Search for the cell housing the specified text and yield its [X, Y] center coordinate. 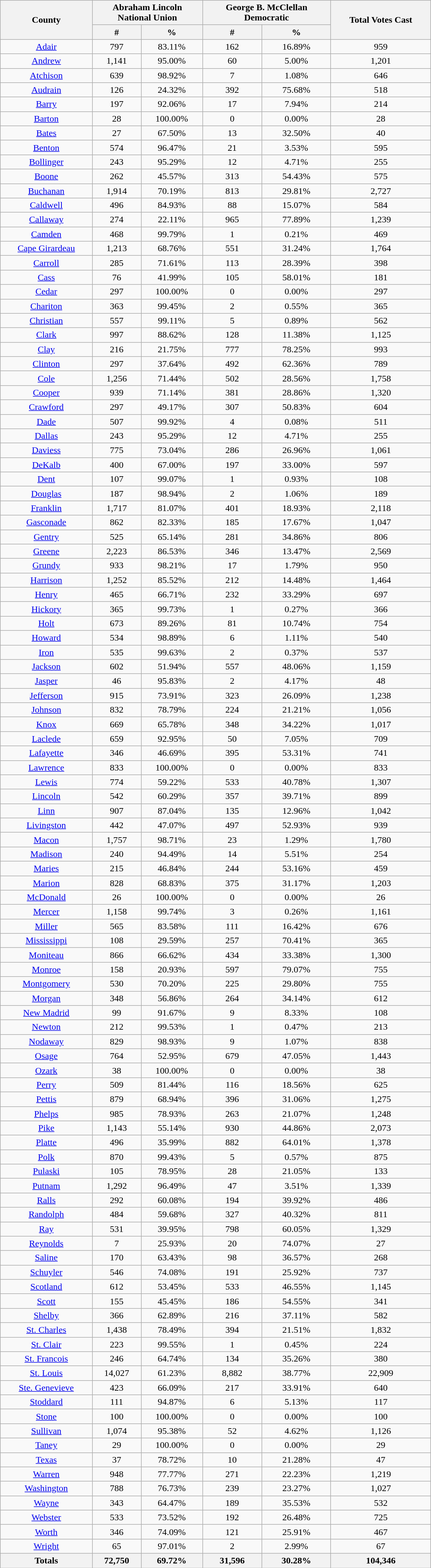
98 [232, 1258]
Clinton [46, 364]
170 [117, 1258]
73.52% [172, 1517]
39.92% [296, 1200]
St. Clair [46, 1344]
128 [232, 335]
Webster [46, 1517]
930 [232, 1128]
997 [117, 335]
1,145 [381, 1287]
107 [117, 479]
48.06% [296, 667]
907 [117, 811]
540 [381, 638]
46.69% [172, 753]
60.29% [172, 796]
26.09% [296, 696]
31.17% [296, 883]
77.89% [296, 220]
1,203 [381, 883]
Clark [46, 335]
993 [381, 349]
26.48% [296, 1517]
262 [117, 176]
673 [117, 623]
Schuyler [46, 1272]
Jefferson [46, 696]
Nodaway [46, 1041]
1.08% [296, 75]
764 [117, 1056]
Clay [46, 349]
Marion [46, 883]
1,832 [381, 1330]
532 [381, 1503]
797 [117, 47]
1,239 [381, 220]
85.52% [172, 580]
Taney [46, 1445]
16.89% [296, 47]
76.73% [172, 1488]
71.61% [172, 263]
1.11% [296, 638]
1,252 [117, 580]
10.74% [296, 623]
535 [117, 652]
62.89% [172, 1315]
1.79% [296, 566]
400 [117, 465]
582 [381, 1315]
67.50% [172, 133]
92.95% [172, 739]
29.80% [296, 984]
26.96% [296, 450]
58.01% [296, 277]
50.83% [296, 407]
McDonald [46, 897]
98.89% [172, 638]
39.71% [296, 796]
78.95% [172, 1171]
116 [232, 1085]
213 [381, 1027]
Lewis [46, 782]
65 [117, 1546]
343 [117, 1503]
281 [232, 537]
327 [232, 1215]
965 [232, 220]
1,914 [117, 191]
1,213 [117, 249]
392 [232, 90]
22.11% [172, 220]
575 [381, 176]
Pulaski [46, 1171]
Polk [46, 1157]
5.00% [296, 61]
Carroll [46, 263]
68.76% [172, 249]
948 [117, 1474]
Madison [46, 854]
307 [232, 407]
38.77% [296, 1373]
2,118 [381, 508]
54.55% [296, 1301]
604 [381, 407]
99 [117, 1013]
Macon [46, 839]
53.45% [172, 1287]
Jackson [46, 667]
Dent [46, 479]
71.44% [172, 378]
1,443 [381, 1056]
292 [117, 1200]
20 [232, 1243]
61.23% [172, 1373]
Worth [46, 1532]
0.45% [296, 1344]
271 [232, 1474]
35.99% [172, 1143]
434 [232, 955]
181 [381, 277]
1,074 [117, 1431]
Christian [46, 320]
4.17% [296, 681]
Stone [46, 1416]
Caldwell [46, 205]
63.43% [172, 1258]
60 [232, 61]
72,750 [117, 1560]
78.79% [172, 710]
1,158 [117, 912]
507 [117, 422]
546 [117, 1272]
98.71% [172, 839]
59.68% [172, 1215]
8,882 [232, 1373]
39.95% [172, 1229]
25.92% [296, 1272]
Shelby [46, 1315]
Barton [46, 119]
Cedar [46, 292]
21.51% [296, 1330]
66.71% [172, 594]
459 [381, 868]
Jasper [46, 681]
875 [381, 1157]
0.37% [296, 652]
10 [232, 1460]
89.26% [172, 623]
1.29% [296, 839]
1,126 [381, 1431]
76 [117, 277]
Cole [46, 378]
73.04% [172, 450]
381 [232, 392]
Harrison [46, 580]
155 [117, 1301]
502 [232, 378]
659 [117, 739]
49.17% [172, 407]
71.14% [172, 392]
1,143 [117, 1128]
194 [232, 1200]
99.45% [172, 306]
46 [117, 681]
126 [117, 90]
223 [117, 1344]
1,780 [381, 839]
52 [232, 1431]
Bates [46, 133]
DeKalb [46, 465]
Platte [46, 1143]
192 [232, 1517]
725 [381, 1517]
Reynolds [46, 1243]
52.93% [296, 825]
565 [117, 926]
60.08% [172, 1200]
363 [117, 306]
73.91% [172, 696]
60.05% [296, 1229]
Sullivan [46, 1431]
Warren [46, 1474]
486 [381, 1200]
Abraham LincolnNational Union [147, 13]
8.33% [296, 1013]
45.45% [172, 1301]
George B. McClellanDemocratic [266, 13]
53.16% [296, 868]
640 [381, 1388]
Gasconade [46, 522]
Holt [46, 623]
98.92% [172, 75]
Scott [46, 1301]
Totals [46, 1560]
1.07% [296, 1041]
18.93% [296, 508]
65.14% [172, 537]
395 [232, 753]
51.94% [172, 667]
Audrain [46, 90]
31.24% [296, 249]
562 [381, 320]
104,346 [381, 1560]
244 [232, 868]
676 [381, 926]
1,464 [381, 580]
24.32% [172, 90]
37.11% [296, 1315]
35.53% [296, 1503]
81.44% [172, 1085]
92.06% [172, 104]
95.38% [172, 1431]
Stoddard [46, 1402]
Mercer [46, 912]
0.08% [296, 422]
78.25% [296, 349]
1,292 [117, 1186]
2,569 [381, 551]
Osage [46, 1056]
646 [381, 75]
66.09% [172, 1388]
788 [117, 1488]
530 [117, 984]
Perry [46, 1085]
135 [232, 811]
28.86% [296, 392]
56.86% [172, 998]
65.78% [172, 724]
465 [117, 594]
186 [232, 1301]
832 [117, 710]
423 [117, 1388]
Dallas [46, 436]
37 [117, 1460]
97.01% [172, 1546]
Greene [46, 551]
74.08% [172, 1272]
53.31% [296, 753]
133 [381, 1171]
30.28% [296, 1560]
777 [232, 349]
1,017 [381, 724]
933 [117, 566]
709 [381, 739]
1,256 [117, 378]
74.09% [172, 1532]
1,141 [117, 61]
828 [117, 883]
1,438 [117, 1330]
82.33% [172, 522]
899 [381, 796]
47.07% [172, 825]
98.94% [172, 494]
31,596 [232, 1560]
121 [232, 1532]
2.99% [296, 1546]
442 [117, 825]
99.53% [172, 1027]
28.39% [296, 263]
91.67% [172, 1013]
81 [232, 623]
2,073 [381, 1128]
21.07% [296, 1113]
Total Votes Cast [381, 20]
217 [232, 1388]
21.28% [296, 1460]
81.07% [172, 508]
68.83% [172, 883]
40 [381, 133]
798 [232, 1229]
285 [117, 263]
46.55% [296, 1287]
1,307 [381, 782]
542 [117, 796]
162 [232, 47]
40.32% [296, 1215]
21.21% [296, 710]
Putnam [46, 1186]
1,300 [381, 955]
33.00% [296, 465]
54.43% [296, 176]
45.57% [172, 176]
1,378 [381, 1143]
Henry [46, 594]
88 [232, 205]
7.05% [296, 739]
99.07% [172, 479]
0.55% [296, 306]
Washington [46, 1488]
St. Charles [46, 1330]
4 [232, 422]
14.48% [296, 580]
69.72% [172, 1560]
34.22% [296, 724]
Barry [46, 104]
67 [381, 1546]
398 [381, 263]
394 [232, 1330]
Cooper [46, 392]
492 [232, 364]
1,125 [381, 335]
44.86% [296, 1128]
86.53% [172, 551]
23 [232, 839]
254 [381, 854]
33.91% [296, 1388]
28.56% [296, 378]
St. Louis [46, 1373]
79.07% [296, 969]
531 [117, 1229]
Knox [46, 724]
22.23% [296, 1474]
1.06% [296, 494]
Lafayette [46, 753]
15.07% [296, 205]
Linn [46, 811]
99.92% [172, 422]
68.94% [172, 1099]
11.38% [296, 335]
Crawford [46, 407]
1,275 [381, 1099]
Chariton [46, 306]
31.06% [296, 1099]
Cape Girardeau [46, 249]
1,320 [381, 392]
70.41% [296, 941]
Laclede [46, 739]
St. Francois [46, 1359]
158 [117, 969]
Grundy [46, 566]
47.05% [296, 1056]
Wayne [46, 1503]
34.86% [296, 537]
14 [232, 854]
36.57% [296, 1258]
829 [117, 1041]
537 [381, 652]
41.99% [172, 277]
Buchanan [46, 191]
669 [117, 724]
375 [232, 883]
469 [381, 234]
775 [117, 450]
1,717 [117, 508]
1,764 [381, 249]
240 [117, 854]
59.22% [172, 782]
1,056 [381, 710]
246 [117, 1359]
Benton [46, 147]
679 [232, 1056]
40.78% [296, 782]
602 [117, 667]
1,219 [381, 1474]
2,223 [117, 551]
87.04% [172, 811]
1,757 [117, 839]
468 [117, 234]
3.53% [296, 147]
Randolph [46, 1215]
21 [232, 147]
99.11% [172, 320]
46.84% [172, 868]
96.47% [172, 147]
264 [232, 998]
484 [117, 1215]
1,758 [381, 378]
Callaway [46, 220]
32.50% [296, 133]
1,042 [381, 811]
35.26% [296, 1359]
467 [381, 1532]
187 [117, 494]
214 [381, 104]
23.27% [296, 1488]
232 [232, 594]
16.42% [296, 926]
Mississippi [46, 941]
239 [232, 1488]
Cass [46, 277]
625 [381, 1085]
Boone [46, 176]
Newton [46, 1027]
52.95% [172, 1056]
263 [232, 1113]
511 [381, 422]
639 [117, 75]
29.59% [172, 941]
5.13% [296, 1402]
1,027 [381, 1488]
95.00% [172, 61]
88.62% [172, 335]
Moniteau [46, 955]
99.55% [172, 1344]
Pettis [46, 1099]
274 [117, 220]
741 [381, 753]
5.51% [296, 854]
50 [232, 739]
67.00% [172, 465]
Douglas [46, 494]
94.87% [172, 1402]
17.67% [296, 522]
18.56% [296, 1085]
Ozark [46, 1070]
497 [232, 825]
380 [381, 1359]
64.47% [172, 1503]
Adair [46, 47]
Howard [46, 638]
754 [381, 623]
83.11% [172, 47]
84.93% [172, 205]
33.38% [296, 955]
20.93% [172, 969]
866 [117, 955]
Franklin [46, 508]
0.27% [296, 609]
1,248 [381, 1113]
Johnson [46, 710]
Scotland [46, 1287]
96.49% [172, 1186]
21.05% [296, 1171]
48 [381, 681]
Hickory [46, 609]
Pike [46, 1128]
25.93% [172, 1243]
Gentry [46, 537]
Miller [46, 926]
Lincoln [46, 796]
2,727 [381, 191]
1,201 [381, 61]
7.94% [296, 104]
4.62% [296, 1431]
313 [232, 176]
99.43% [172, 1157]
1,339 [381, 1186]
Ralls [46, 1200]
134 [232, 1359]
0.93% [296, 479]
225 [232, 984]
191 [232, 1272]
396 [232, 1099]
323 [232, 696]
Andrew [46, 61]
Atchison [46, 75]
401 [232, 508]
551 [232, 249]
357 [232, 796]
21.75% [172, 349]
Ste. Genevieve [46, 1388]
34.14% [296, 998]
813 [232, 191]
98.93% [172, 1041]
1,329 [381, 1229]
341 [381, 1301]
1,047 [381, 522]
99.63% [172, 652]
Montgomery [46, 984]
879 [117, 1099]
286 [232, 450]
12.96% [296, 811]
70.20% [172, 984]
55.14% [172, 1128]
Ray [46, 1229]
113 [232, 263]
95.83% [172, 681]
99.74% [172, 912]
882 [232, 1143]
870 [117, 1157]
959 [381, 47]
0.21% [296, 234]
3.51% [296, 1186]
1,061 [381, 450]
22,909 [381, 1373]
737 [381, 1272]
774 [117, 782]
0.47% [296, 1027]
Phelps [46, 1113]
Iron [46, 652]
518 [381, 90]
0.57% [296, 1157]
1,238 [381, 696]
Maries [46, 868]
0.89% [296, 320]
697 [381, 594]
3 [232, 912]
268 [381, 1258]
525 [117, 537]
185 [232, 522]
811 [381, 1215]
595 [381, 147]
64.01% [296, 1143]
75.68% [296, 90]
83.58% [172, 926]
94.49% [172, 854]
Wright [46, 1546]
99.79% [172, 234]
13.47% [296, 551]
Dade [46, 422]
78.72% [172, 1460]
33.29% [296, 594]
78.93% [172, 1113]
70.19% [172, 191]
County [46, 20]
117 [381, 1402]
838 [381, 1041]
66.62% [172, 955]
25.91% [296, 1532]
37.64% [172, 364]
74.07% [296, 1243]
257 [232, 941]
1,159 [381, 667]
64.74% [172, 1359]
29.81% [296, 191]
Texas [46, 1460]
78.49% [172, 1330]
789 [381, 364]
Monroe [46, 969]
0.26% [296, 912]
99.73% [172, 609]
62.36% [296, 364]
584 [381, 205]
Camden [46, 234]
806 [381, 537]
Daviess [46, 450]
862 [117, 522]
950 [381, 566]
Morgan [46, 998]
Bollinger [46, 162]
1,161 [381, 912]
Livingston [46, 825]
13 [232, 133]
14,027 [117, 1373]
509 [117, 1085]
New Madrid [46, 1013]
915 [117, 696]
215 [117, 868]
98.21% [172, 566]
77.77% [172, 1474]
574 [117, 147]
534 [117, 638]
Lawrence [46, 768]
Saline [46, 1258]
985 [117, 1113]
